Find where the given text appears and provide that cell's center as [x, y] coordinate. 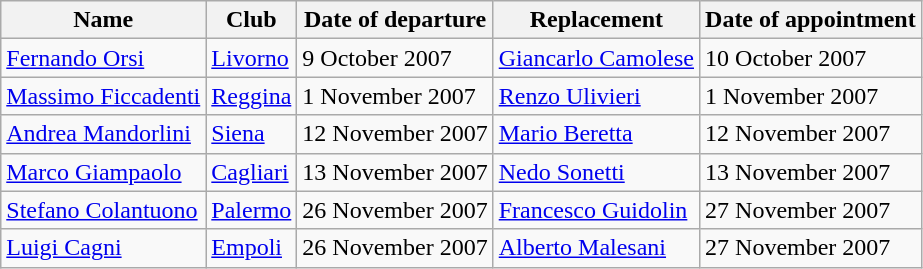
Luigi Cagni [104, 248]
10 October 2007 [811, 58]
Marco Giampaolo [104, 172]
Date of appointment [811, 20]
Cagliari [252, 172]
Mario Beretta [596, 134]
Replacement [596, 20]
Livorno [252, 58]
Name [104, 20]
Club [252, 20]
9 October 2007 [395, 58]
Francesco Guidolin [596, 210]
Giancarlo Camolese [596, 58]
Stefano Colantuono [104, 210]
Nedo Sonetti [596, 172]
Date of departure [395, 20]
Empoli [252, 248]
Fernando Orsi [104, 58]
Renzo Ulivieri [596, 96]
Massimo Ficcadenti [104, 96]
Andrea Mandorlini [104, 134]
Palermo [252, 210]
Reggina [252, 96]
Alberto Malesani [596, 248]
Siena [252, 134]
